Locate the cell with the specified text and output its (X, Y) center coordinate. 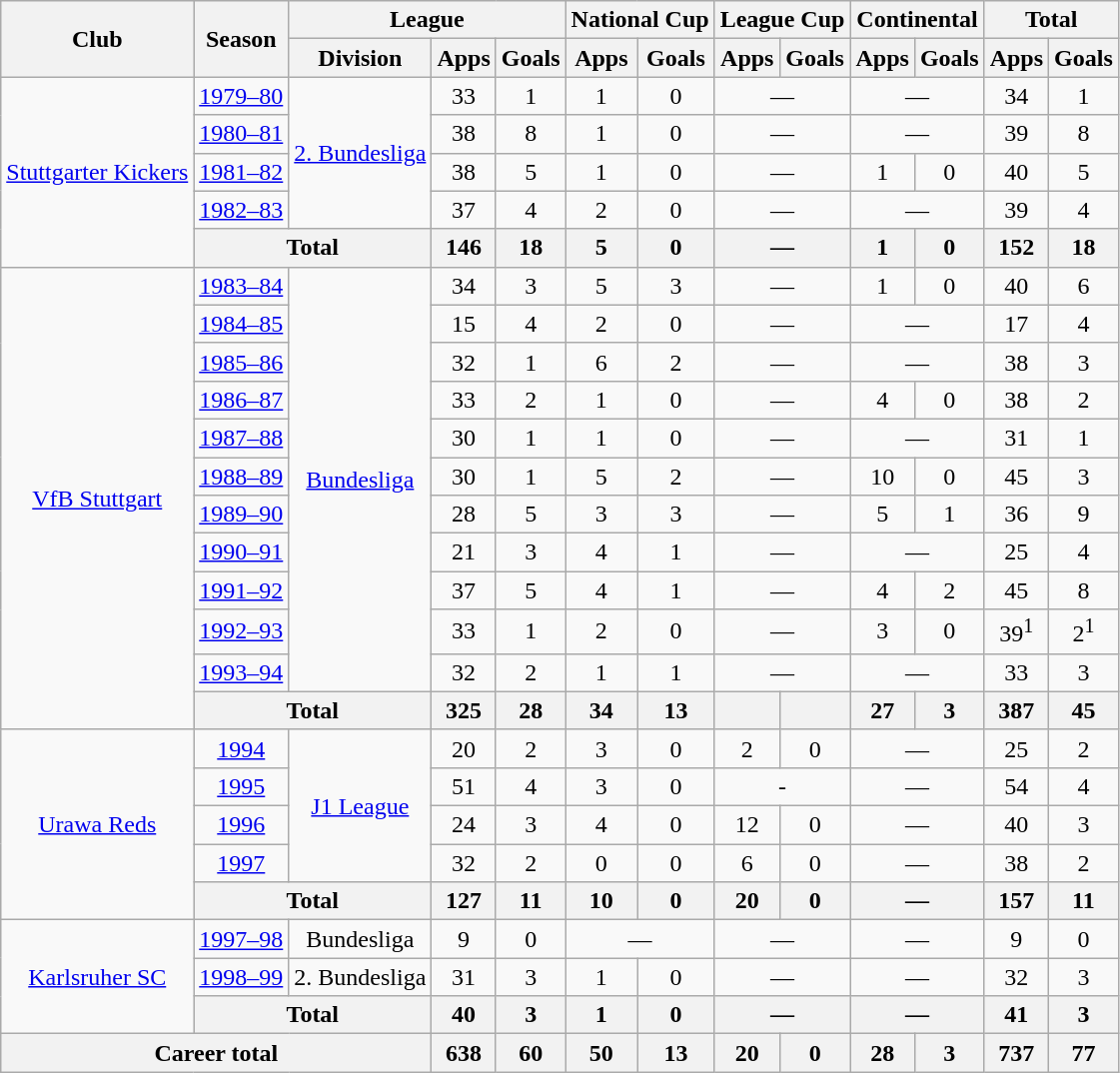
1996 (242, 825)
Division (360, 58)
36 (1016, 515)
Urawa Reds (98, 824)
Stuttgarter Kickers (98, 172)
157 (1016, 901)
- (782, 786)
1984–85 (242, 324)
1979–80 (242, 96)
1989–90 (242, 515)
17 (1016, 324)
77 (1084, 1053)
127 (464, 901)
15 (464, 324)
1991–92 (242, 590)
J1 League (360, 805)
VfB Stuttgart (98, 498)
41 (1016, 1015)
1997–98 (242, 939)
1992–93 (242, 631)
146 (464, 248)
1985–86 (242, 362)
1990–91 (242, 552)
152 (1016, 248)
638 (464, 1053)
1981–82 (242, 172)
325 (464, 710)
1998–99 (242, 977)
1988–89 (242, 477)
1980–81 (242, 134)
54 (1016, 786)
Club (98, 39)
51 (464, 786)
1983–84 (242, 286)
1997 (242, 863)
1993–94 (242, 672)
737 (1016, 1053)
27 (882, 710)
1987–88 (242, 438)
League (428, 20)
50 (601, 1053)
1995 (242, 786)
Karlsruher SC (98, 977)
Career total (216, 1053)
Season (242, 39)
1986–87 (242, 400)
391 (1016, 631)
1994 (242, 748)
24 (464, 825)
League Cup (782, 20)
1982–83 (242, 210)
387 (1016, 710)
60 (531, 1053)
12 (747, 825)
National Cup (639, 20)
Continental (917, 20)
